Determine the [X, Y] coordinate at the center of the cell enclosing the given text.  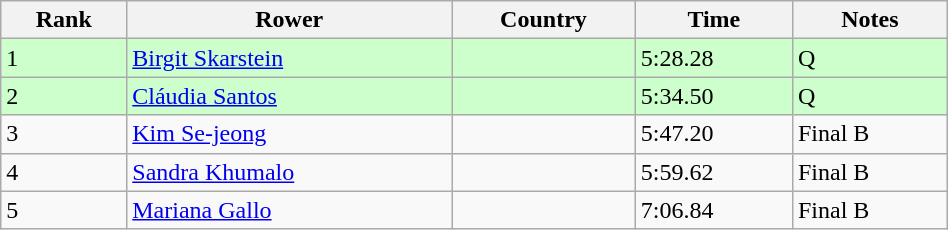
3 [64, 134]
Birgit Skarstein [290, 58]
Cláudia Santos [290, 96]
2 [64, 96]
4 [64, 172]
Notes [870, 20]
Country [544, 20]
Rower [290, 20]
7:06.84 [714, 210]
Sandra Khumalo [290, 172]
Time [714, 20]
1 [64, 58]
5:34.50 [714, 96]
Mariana Gallo [290, 210]
5:47.20 [714, 134]
Rank [64, 20]
5:28.28 [714, 58]
Kim Se-jeong [290, 134]
5:59.62 [714, 172]
5 [64, 210]
